Output the (x, y) coordinate of the center of the cell containing the given text.  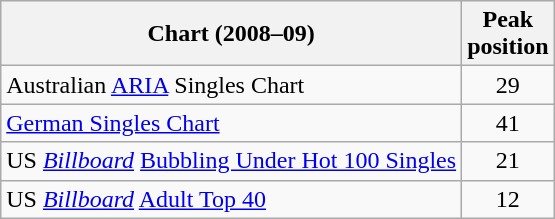
21 (508, 161)
German Singles Chart (232, 123)
Peakposition (508, 34)
US Billboard Adult Top 40 (232, 199)
US Billboard Bubbling Under Hot 100 Singles (232, 161)
41 (508, 123)
12 (508, 199)
Chart (2008–09) (232, 34)
Australian ARIA Singles Chart (232, 85)
29 (508, 85)
